Output the [X, Y] coordinate of the center of the cell containing the given text.  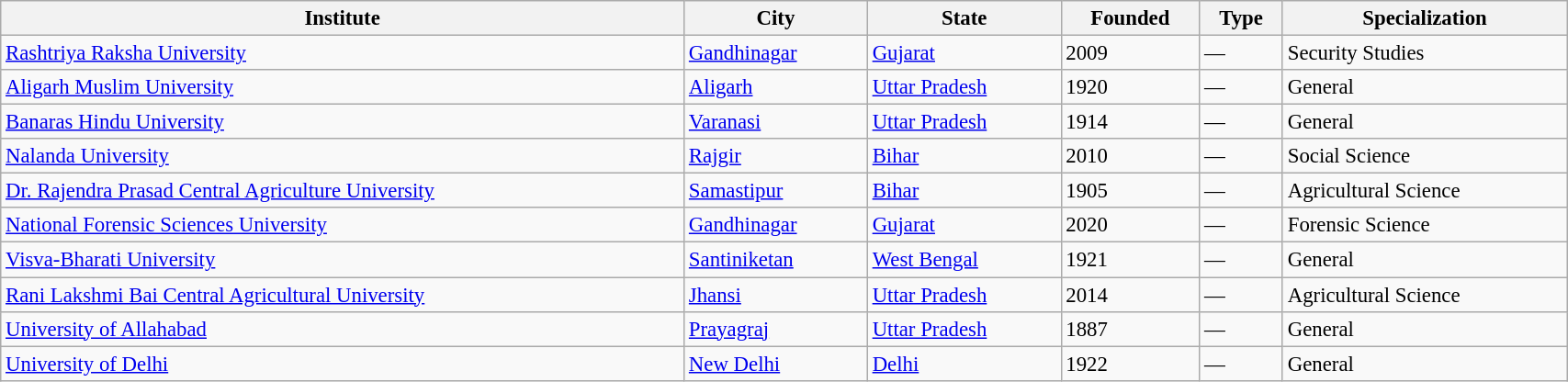
Forensic Science [1424, 225]
Jhansi [776, 295]
Varanasi [776, 122]
1920 [1130, 87]
Type [1242, 18]
Visva-Bharati University [343, 260]
2010 [1130, 156]
Samastipur [776, 191]
Institute [343, 18]
Specialization [1424, 18]
University of Delhi [343, 364]
1914 [1130, 122]
New Delhi [776, 364]
Security Studies [1424, 53]
Aligarh [776, 87]
Dr. Rajendra Prasad Central Agriculture University [343, 191]
Nalanda University [343, 156]
State [964, 18]
1921 [1130, 260]
University of Allahabad [343, 329]
1922 [1130, 364]
City [776, 18]
Santiniketan [776, 260]
Social Science [1424, 156]
Rani Lakshmi Bai Central Agricultural University [343, 295]
Rajgir [776, 156]
West Bengal [964, 260]
2020 [1130, 225]
Delhi [964, 364]
1887 [1130, 329]
Prayagraj [776, 329]
Founded [1130, 18]
2014 [1130, 295]
1905 [1130, 191]
2009 [1130, 53]
National Forensic Sciences University [343, 225]
Banaras Hindu University [343, 122]
Rashtriya Raksha University [343, 53]
Aligarh Muslim University [343, 87]
